Search for the cell housing the specified text and yield its [x, y] center coordinate. 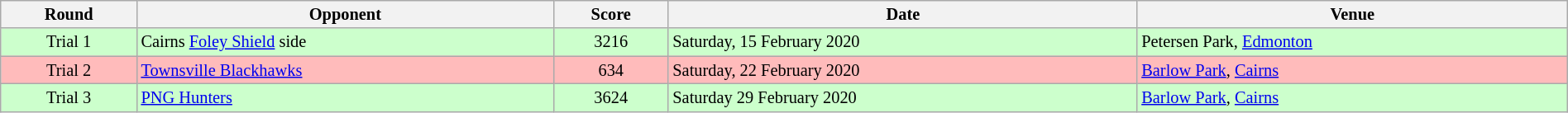
Date [903, 14]
3624 [610, 97]
Round [69, 14]
Venue [1352, 14]
Petersen Park, Edmonton [1352, 42]
PNG Hunters [346, 97]
Cairns Foley Shield side [346, 42]
Townsville Blackhawks [346, 70]
Saturday, 22 February 2020 [903, 70]
3216 [610, 42]
Trial 3 [69, 97]
Saturday 29 February 2020 [903, 97]
Saturday, 15 February 2020 [903, 42]
Opponent [346, 14]
634 [610, 70]
Trial 2 [69, 70]
Score [610, 14]
Trial 1 [69, 42]
